Scan for the cell matching the given text and deliver its (X, Y) coordinate at center. 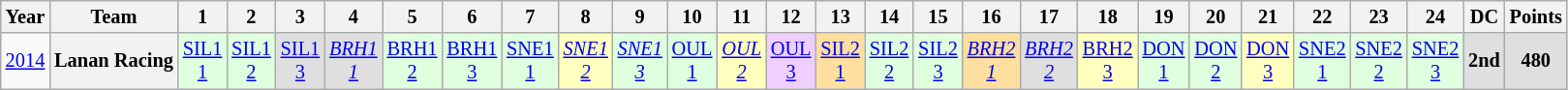
Lanan Racing (114, 61)
OUL2 (741, 61)
BRH23 (1108, 61)
10 (692, 16)
BRH11 (354, 61)
SNE13 (640, 61)
480 (1536, 61)
14 (889, 16)
24 (1435, 16)
DC (1484, 16)
BRH13 (472, 61)
1 (202, 16)
DON2 (1215, 61)
SNE12 (586, 61)
23 (1378, 16)
OUL1 (692, 61)
15 (938, 16)
13 (840, 16)
7 (530, 16)
4 (354, 16)
SNE21 (1322, 61)
SNE23 (1435, 61)
20 (1215, 16)
8 (586, 16)
SIL21 (840, 61)
22 (1322, 16)
OUL3 (791, 61)
16 (992, 16)
SIL12 (251, 61)
SIL11 (202, 61)
Points (1536, 16)
DON1 (1164, 61)
18 (1108, 16)
21 (1268, 16)
SIL22 (889, 61)
DON3 (1268, 61)
2 (251, 16)
BRH12 (413, 61)
11 (741, 16)
6 (472, 16)
12 (791, 16)
SNE22 (1378, 61)
3 (300, 16)
19 (1164, 16)
Year (25, 16)
BRH21 (992, 61)
2nd (1484, 61)
2014 (25, 61)
BRH22 (1049, 61)
SIL13 (300, 61)
5 (413, 16)
9 (640, 16)
Team (114, 16)
SIL23 (938, 61)
SNE11 (530, 61)
17 (1049, 16)
